Identify which cell holds the provided text, then report its [X, Y] central coordinate. 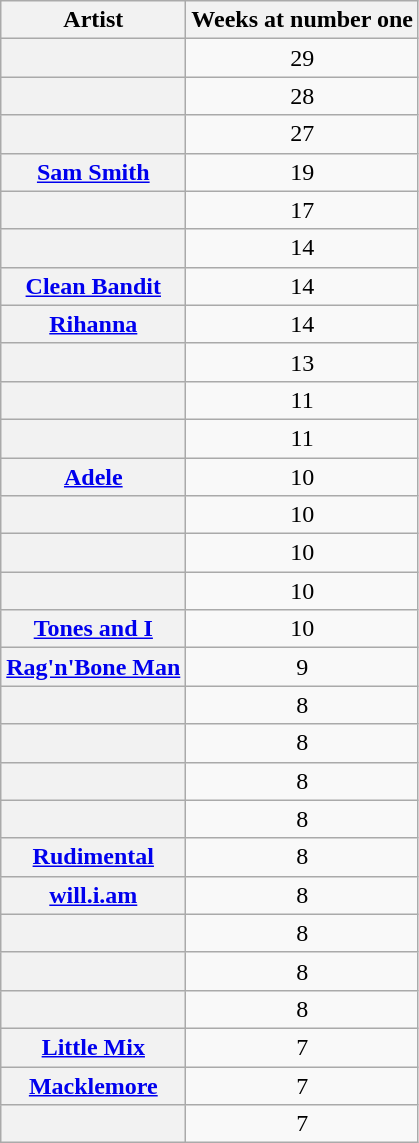
28 [302, 96]
27 [302, 134]
Adele [94, 477]
Rihanna [94, 324]
Little Mix [94, 1047]
9 [302, 667]
Macklemore [94, 1085]
13 [302, 362]
Sam Smith [94, 172]
Rag'n'Bone Man [94, 667]
29 [302, 58]
17 [302, 210]
Rudimental [94, 857]
Clean Bandit [94, 286]
Weeks at number one [302, 20]
Artist [94, 20]
will.i.am [94, 895]
Tones and I [94, 629]
19 [302, 172]
